Determine the (X, Y) coordinate at the center of the cell enclosing the given text.  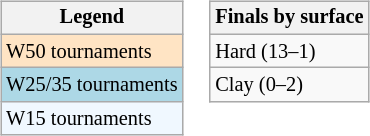
Hard (13–1) (289, 51)
W50 tournaments (92, 51)
W15 tournaments (92, 119)
Clay (0–2) (289, 85)
W25/35 tournaments (92, 85)
Legend (92, 18)
Finals by surface (289, 18)
